Capture the cell that displays the provided text and extract its [X, Y] central coordinate. 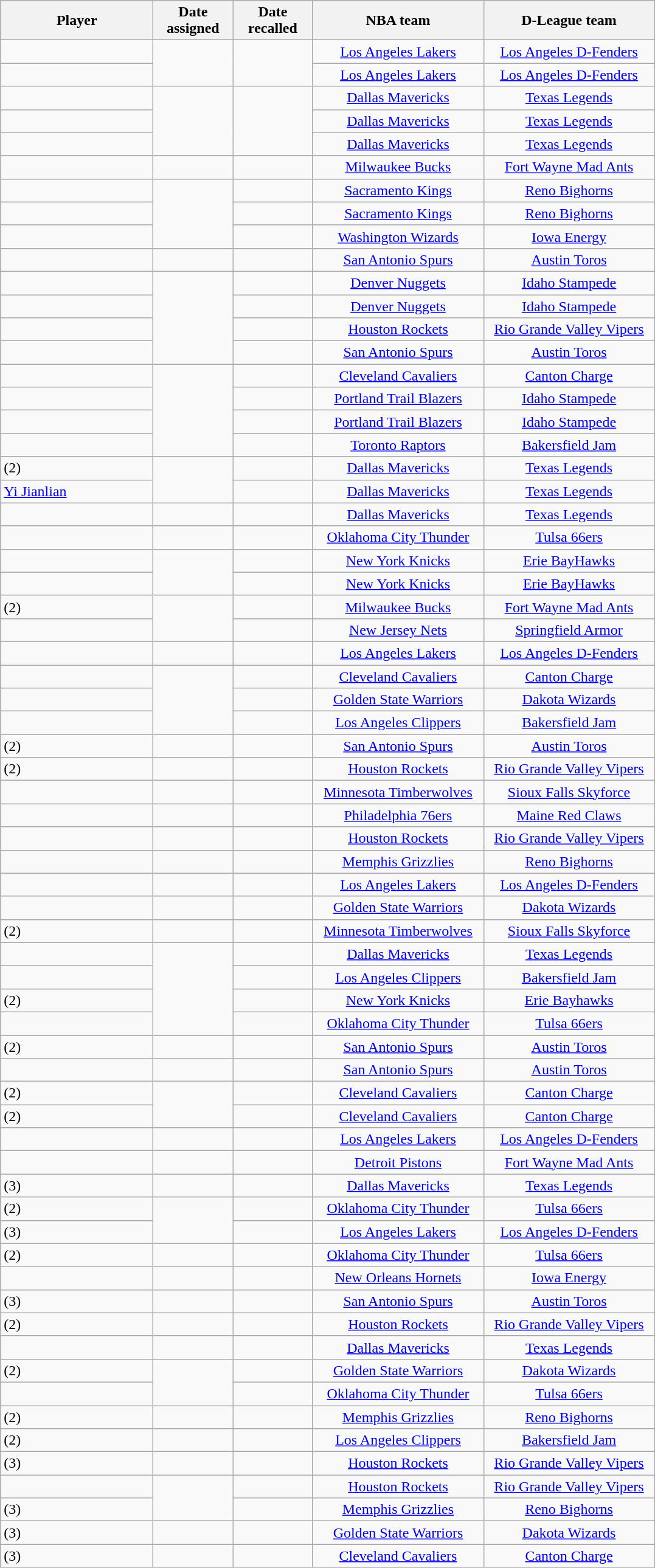
Toronto Raptors [398, 445]
New Jersey Nets [398, 630]
D-League team [569, 21]
NBA team [398, 21]
Date assigned [193, 21]
New Orleans Hornets [398, 1278]
Yi Jianlian [77, 491]
Player [77, 21]
Philadelphia 76ers [398, 815]
Erie Bayhawks [569, 1000]
Washington Wizards [398, 237]
Date recalled [272, 21]
Springfield Armor [569, 630]
Maine Red Claws [569, 815]
Detroit Pistons [398, 1162]
